Determine the (x, y) coordinate at the center of the cell enclosing the given text.  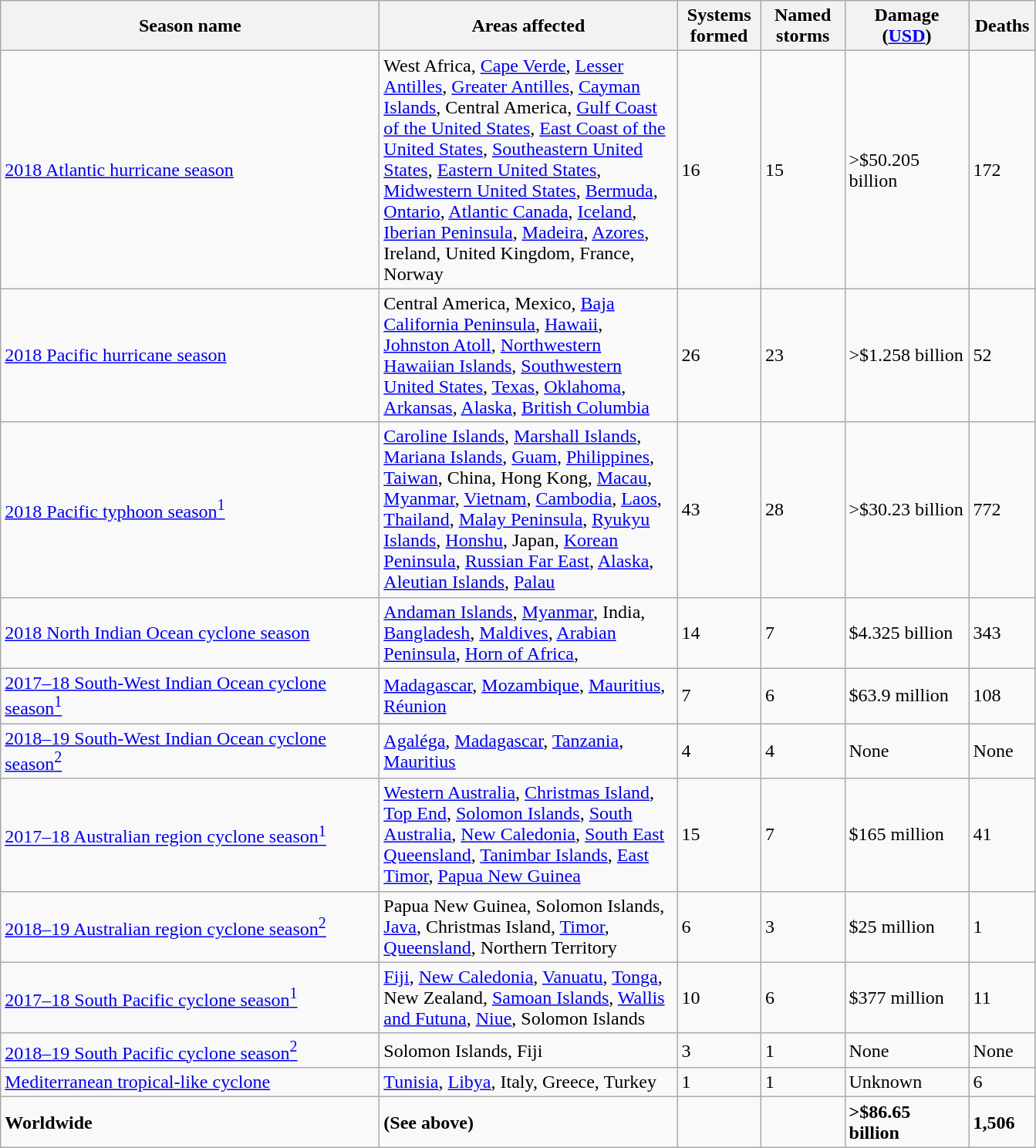
Andaman Islands, Myanmar, India, Bangladesh, Maldives, Arabian Peninsula, Horn of Africa, (528, 633)
108 (1002, 696)
2017–18 Australian region cyclone season1 (190, 835)
43 (719, 509)
23 (802, 355)
Areas affected (528, 26)
$63.9 million (907, 696)
Deaths (1002, 26)
Papua New Guinea, Solomon Islands, Java, Christmas Island, Timor, Queensland, Northern Territory (528, 927)
2017–18 South Pacific cyclone season1 (190, 998)
Solomon Islands, Fiji (528, 1051)
2018 Pacific typhoon season1 (190, 509)
Systems formed (719, 26)
>$86.65 billion (907, 1122)
>$50.205 billion (907, 170)
2017–18 South-West Indian Ocean cyclone season1 (190, 696)
2018 Pacific hurricane season (190, 355)
2018 Atlantic hurricane season (190, 170)
>$1.258 billion (907, 355)
2018–19 Australian region cyclone season2 (190, 927)
52 (1002, 355)
11 (1002, 998)
172 (1002, 170)
2018–19 South-West Indian Ocean cyclone season2 (190, 751)
28 (802, 509)
343 (1002, 633)
$377 million (907, 998)
Fiji, New Caledonia, Vanuatu, Tonga, New Zealand, Samoan Islands, Wallis and Futuna, Niue, Solomon Islands (528, 998)
Damage (USD) (907, 26)
>$30.23 billion (907, 509)
41 (1002, 835)
$25 million (907, 927)
16 (719, 170)
Agaléga, Madagascar, Tanzania, Mauritius (528, 751)
Worldwide (190, 1122)
Madagascar, Mozambique, Mauritius, Réunion (528, 696)
772 (1002, 509)
Season name (190, 26)
26 (719, 355)
Mediterranean tropical-like cyclone (190, 1082)
(See above) (528, 1122)
14 (719, 633)
$4.325 billion (907, 633)
Named storms (802, 26)
Unknown (907, 1082)
$165 million (907, 835)
1,506 (1002, 1122)
Tunisia, Libya, Italy, Greece, Turkey (528, 1082)
2018–19 South Pacific cyclone season2 (190, 1051)
2018 North Indian Ocean cyclone season (190, 633)
10 (719, 998)
